For the text-containing cell, return its midpoint in [x, y] coordinate format. 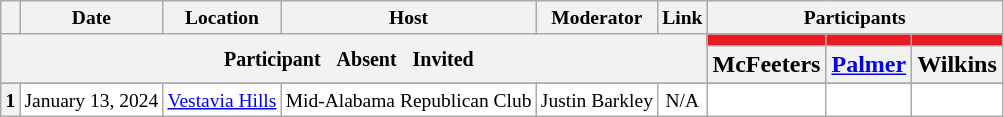
Participants [854, 18]
Participant Absent Invited [354, 58]
Link [682, 18]
Wilkins [958, 64]
Location [222, 18]
Justin Barkley [596, 100]
Moderator [596, 18]
Mid-Alabama Republican Club [408, 100]
Host [408, 18]
McFeeters [766, 64]
N/A [682, 100]
Vestavia Hills [222, 100]
Palmer [869, 64]
January 13, 2024 [92, 100]
1 [10, 100]
Date [92, 18]
